From the cell containing the given text, extract its center point as (X, Y) coordinate. 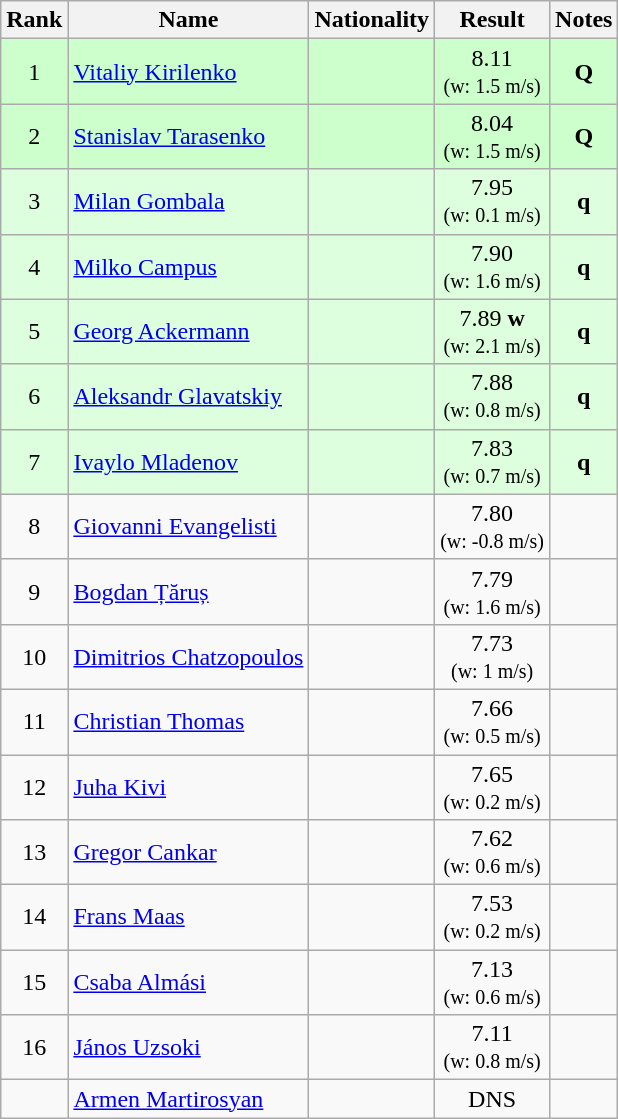
7.13(w: 0.6 m/s) (492, 982)
Stanislav Tarasenko (188, 136)
Armen Martirosyan (188, 1099)
7.73(w: 1 m/s) (492, 656)
7.90(w: 1.6 m/s) (492, 266)
Name (188, 20)
14 (34, 918)
6 (34, 396)
7.88(w: 0.8 m/s) (492, 396)
7 (34, 462)
7.11(w: 0.8 m/s) (492, 1048)
7.62(w: 0.6 m/s) (492, 852)
12 (34, 786)
7.80(w: -0.8 m/s) (492, 526)
Vitaliy Kirilenko (188, 72)
Csaba Almási (188, 982)
16 (34, 1048)
1 (34, 72)
7.89 w(w: 2.1 m/s) (492, 332)
5 (34, 332)
Rank (34, 20)
Giovanni Evangelisti (188, 526)
7.83(w: 0.7 m/s) (492, 462)
Gregor Cankar (188, 852)
2 (34, 136)
4 (34, 266)
7.66(w: 0.5 m/s) (492, 722)
15 (34, 982)
11 (34, 722)
Juha Kivi (188, 786)
Bogdan Țăruș (188, 592)
Nationality (372, 20)
7.53(w: 0.2 m/s) (492, 918)
Milko Campus (188, 266)
7.65(w: 0.2 m/s) (492, 786)
Christian Thomas (188, 722)
7.79(w: 1.6 m/s) (492, 592)
13 (34, 852)
DNS (492, 1099)
Result (492, 20)
9 (34, 592)
8 (34, 526)
7.95(w: 0.1 m/s) (492, 202)
8.04(w: 1.5 m/s) (492, 136)
Dimitrios Chatzopoulos (188, 656)
Milan Gombala (188, 202)
3 (34, 202)
10 (34, 656)
Georg Ackermann (188, 332)
8.11(w: 1.5 m/s) (492, 72)
János Uzsoki (188, 1048)
Notes (584, 20)
Aleksandr Glavatskiy (188, 396)
Frans Maas (188, 918)
Ivaylo Mladenov (188, 462)
